For the text-containing cell, return its midpoint in [X, Y] coordinate format. 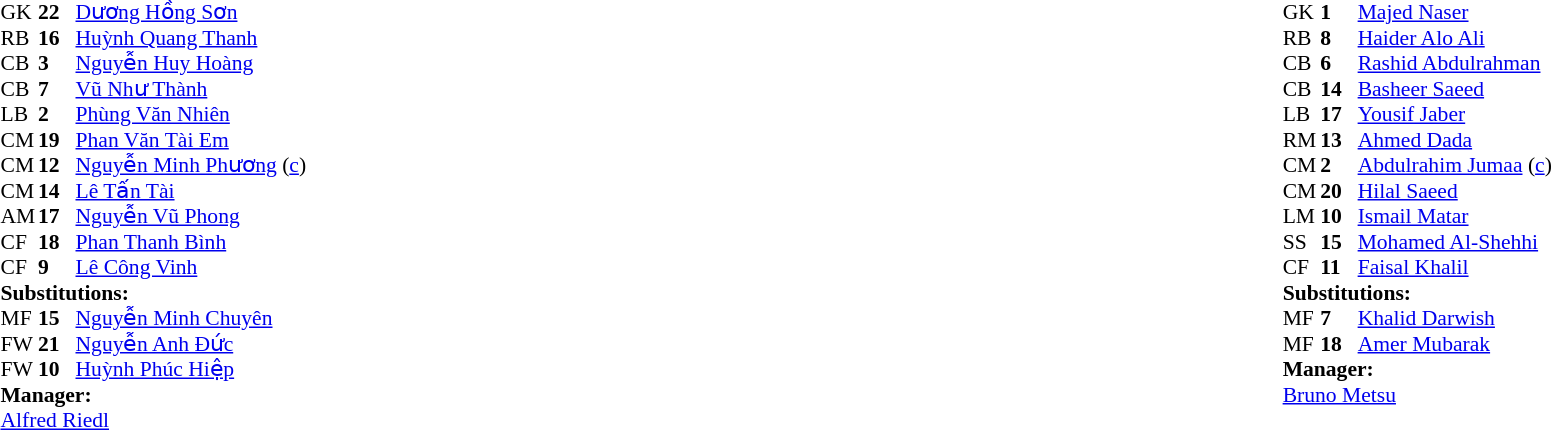
16 [57, 38]
AM [19, 217]
Nguyễn Huy Hoàng [192, 63]
Vũ Như Thành [192, 89]
Huỳnh Phúc Hiệp [192, 369]
21 [57, 344]
Dương Hồng Sơn [192, 13]
Nguyễn Minh Phương (c) [192, 165]
20 [1339, 191]
12 [57, 165]
9 [57, 267]
Phùng Văn Nhiên [192, 115]
Phan Văn Tài Em [192, 140]
Manager: [153, 395]
LM [1302, 217]
22 [57, 13]
Huỳnh Quang Thanh [192, 38]
8 [1339, 38]
Lê Công Vinh [192, 267]
RM [1302, 140]
Substitutions: [153, 293]
3 [57, 63]
Nguyễn Minh Chuyên [192, 319]
1 [1339, 13]
Nguyễn Anh Đức [192, 344]
Phan Thanh Bình [192, 242]
Lê Tấn Tài [192, 191]
11 [1339, 267]
SS [1302, 242]
13 [1339, 140]
Nguyễn Vũ Phong [192, 217]
6 [1339, 63]
19 [57, 140]
